Search for the cell housing the specified text and yield its (x, y) center coordinate. 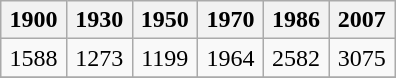
1930 (99, 20)
1900 (34, 20)
1950 (165, 20)
3075 (362, 58)
2582 (296, 58)
1986 (296, 20)
1970 (231, 20)
1273 (99, 58)
2007 (362, 20)
1199 (165, 58)
1588 (34, 58)
1964 (231, 58)
